For the text-containing cell, return its midpoint in (X, Y) coordinate format. 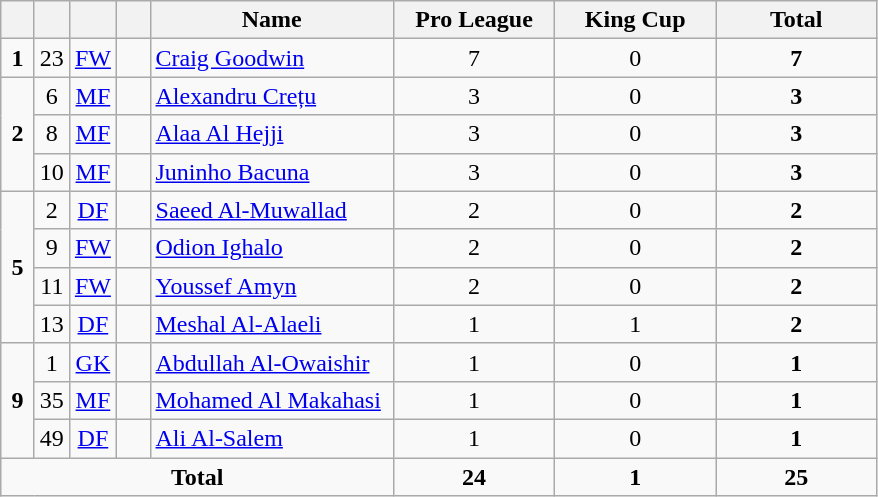
10 (52, 172)
Pro League (474, 20)
GK (92, 362)
24 (474, 477)
5 (18, 267)
35 (52, 400)
Odion Ighalo (272, 248)
49 (52, 438)
Name (272, 20)
13 (52, 324)
23 (52, 58)
Youssef Amyn (272, 286)
Ali Al-Salem (272, 438)
25 (796, 477)
Mohamed Al Makahasi (272, 400)
Alaa Al Hejji (272, 134)
Abdullah Al-Owaishir (272, 362)
Craig Goodwin (272, 58)
Juninho Bacuna (272, 172)
Saeed Al-Muwallad (272, 210)
Meshal Al-Alaeli (272, 324)
11 (52, 286)
Alexandru Crețu (272, 96)
King Cup (636, 20)
8 (52, 134)
6 (52, 96)
